Return (x, y) of the center of cell containing provided text 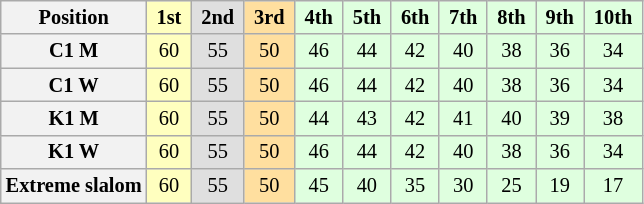
8th (511, 17)
4th (319, 17)
1st (170, 17)
45 (319, 186)
41 (463, 118)
C1 W (74, 85)
3rd (269, 17)
K1 W (74, 152)
35 (415, 186)
10th (613, 17)
25 (511, 186)
6th (415, 17)
19 (560, 186)
K1 M (74, 118)
43 (367, 118)
17 (613, 186)
39 (560, 118)
Extreme slalom (74, 186)
30 (463, 186)
2nd (218, 17)
5th (367, 17)
9th (560, 17)
7th (463, 17)
C1 M (74, 51)
Position (74, 17)
